Output the (X, Y) coordinate of the center of the cell containing the given text.  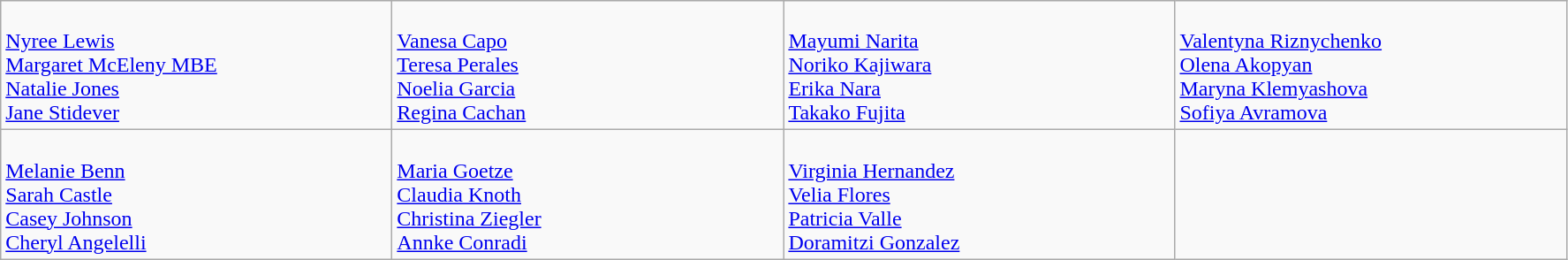
Nyree LewisMargaret McEleny MBENatalie JonesJane Stidever (196, 65)
Virginia HernandezVelia FloresPatricia ValleDoramitzi Gonzalez (979, 195)
Mayumi NaritaNoriko KajiwaraErika NaraTakako Fujita (979, 65)
Valentyna RiznychenkoOlena AkopyanMaryna KlemyashovaSofiya Avramova (1371, 65)
Vanesa CapoTeresa PeralesNoelia GarciaRegina Cachan (588, 65)
Melanie BennSarah CastleCasey JohnsonCheryl Angelelli (196, 195)
Maria GoetzeClaudia KnothChristina ZieglerAnnke Conradi (588, 195)
